Search for the cell housing the specified text and yield its [X, Y] center coordinate. 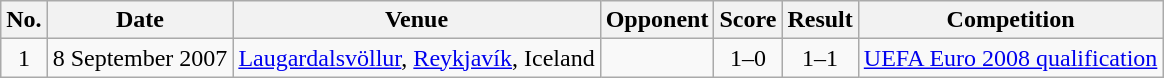
Date [140, 20]
Competition [1010, 20]
UEFA Euro 2008 qualification [1010, 58]
Score [748, 20]
Venue [416, 20]
No. [24, 20]
Laugardalsvöllur, Reykjavík, Iceland [416, 58]
8 September 2007 [140, 58]
Result [820, 20]
1–0 [748, 58]
Opponent [657, 20]
1 [24, 58]
1–1 [820, 58]
